For the text-containing cell, return its midpoint in [x, y] coordinate format. 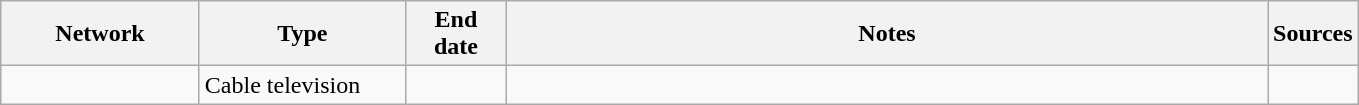
Network [100, 34]
Sources [1314, 34]
Cable television [302, 85]
End date [456, 34]
Type [302, 34]
Notes [886, 34]
